For the text-containing cell, return its midpoint in [x, y] coordinate format. 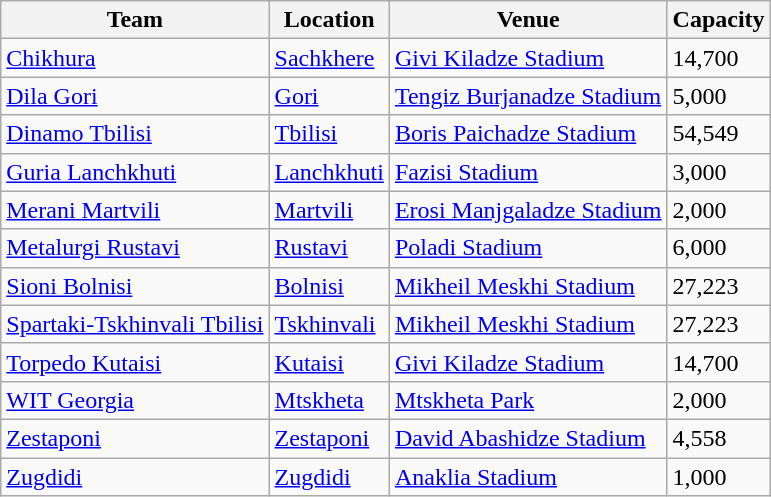
Bolnisi [329, 286]
Sachkhere [329, 58]
Poladi Stadium [528, 248]
3,000 [718, 172]
Mtskheta Park [528, 400]
Location [329, 20]
Kutaisi [329, 362]
4,558 [718, 438]
Fazisi Stadium [528, 172]
Tskhinvali [329, 324]
Boris Paichadze Stadium [528, 134]
Merani Martvili [135, 210]
6,000 [718, 248]
Chikhura [135, 58]
Sioni Bolnisi [135, 286]
Guria Lanchkhuti [135, 172]
Capacity [718, 20]
Dinamo Tbilisi [135, 134]
5,000 [718, 96]
Spartaki-Tskhinvali Tbilisi [135, 324]
Erosi Manjgaladze Stadium [528, 210]
1,000 [718, 477]
Rustavi [329, 248]
Tengiz Burjanadze Stadium [528, 96]
Dila Gori [135, 96]
54,549 [718, 134]
Torpedo Kutaisi [135, 362]
Lanchkhuti [329, 172]
Mtskheta [329, 400]
Martvili [329, 210]
Team [135, 20]
Metalurgi Rustavi [135, 248]
Venue [528, 20]
Gori [329, 96]
David Abashidze Stadium [528, 438]
Tbilisi [329, 134]
Anaklia Stadium [528, 477]
WIT Georgia [135, 400]
